Detect which cell encompasses the target text, then output its (X, Y) center coordinate. 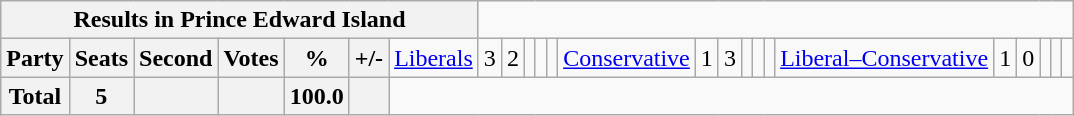
Party (35, 58)
5 (101, 96)
Conservative (627, 58)
Votes (251, 58)
% (316, 58)
100.0 (316, 96)
0 (1028, 58)
Total (35, 96)
Seats (101, 58)
Liberals (434, 58)
+/- (368, 58)
Liberal–Conservative (884, 58)
Results in Prince Edward Island (240, 20)
Second (176, 58)
2 (512, 58)
